Capture the cell that displays the provided text and extract its (x, y) central coordinate. 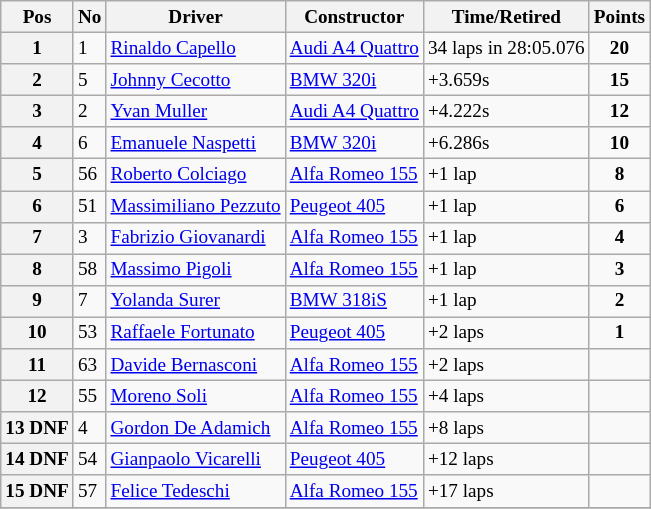
11 (38, 365)
No (90, 17)
Rinaldo Capello (196, 48)
+17 laps (506, 491)
Gianpaolo Vicarelli (196, 460)
Gordon De Adamich (196, 428)
Johnny Cecotto (196, 80)
+12 laps (506, 460)
34 laps in 28:05.076 (506, 48)
57 (90, 491)
20 (619, 48)
51 (90, 206)
+4.222s (506, 111)
+8 laps (506, 428)
58 (90, 270)
Pos (38, 17)
+6.286s (506, 143)
Massimo Pigoli (196, 270)
14 DNF (38, 460)
13 DNF (38, 428)
Raffaele Fortunato (196, 333)
Felice Tedeschi (196, 491)
Driver (196, 17)
15 (619, 80)
15 DNF (38, 491)
54 (90, 460)
+4 laps (506, 396)
Yvan Muller (196, 111)
+3.659s (506, 80)
Massimiliano Pezzuto (196, 206)
Time/Retired (506, 17)
Davide Bernasconi (196, 365)
63 (90, 365)
Points (619, 17)
Fabrizio Giovanardi (196, 238)
Yolanda Surer (196, 301)
53 (90, 333)
56 (90, 175)
Emanuele Naspetti (196, 143)
BMW 318iS (354, 301)
Constructor (354, 17)
Roberto Colciago (196, 175)
55 (90, 396)
Moreno Soli (196, 396)
9 (38, 301)
